From the cell containing the given text, extract its center point as [x, y] coordinate. 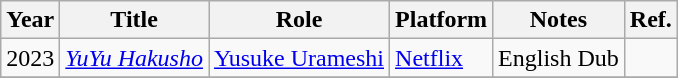
2023 [30, 58]
Year [30, 20]
Ref. [650, 20]
Notes [559, 20]
English Dub [559, 58]
Title [134, 20]
Yusuke Urameshi [298, 58]
Platform [442, 20]
Netflix [442, 58]
YuYu Hakusho [134, 58]
Role [298, 20]
